Scan for the cell matching the given text and deliver its (X, Y) coordinate at center. 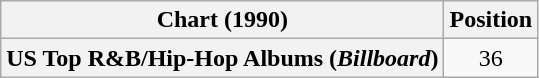
Position (491, 20)
US Top R&B/Hip-Hop Albums (Billboard) (222, 58)
Chart (1990) (222, 20)
36 (491, 58)
